Extract the [X, Y] coordinate from the center of the cell holding the provided text.  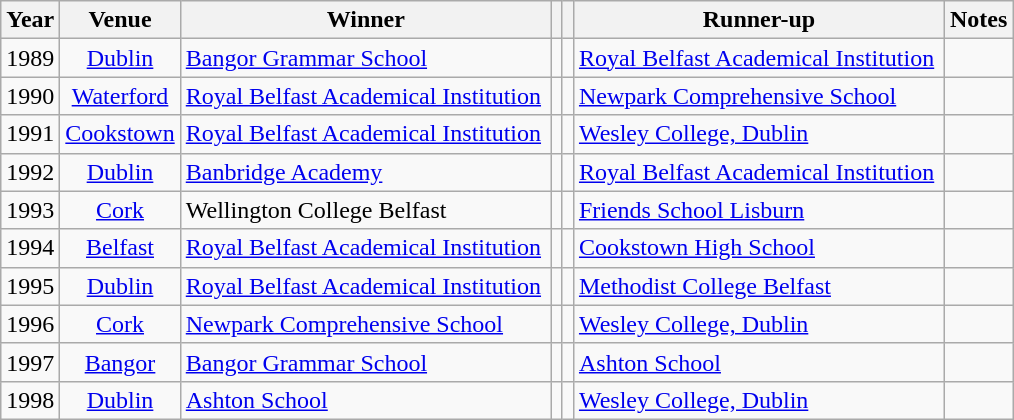
Venue [120, 20]
Year [30, 20]
1990 [30, 96]
1996 [30, 324]
Belfast [120, 248]
Waterford [120, 96]
Wellington College Belfast [366, 210]
Winner [366, 20]
1997 [30, 362]
Notes [978, 20]
Cookstown High School [758, 248]
Bangor [120, 362]
1993 [30, 210]
1989 [30, 58]
Methodist College Belfast [758, 286]
1992 [30, 172]
Runner-up [758, 20]
1991 [30, 134]
Cookstown [120, 134]
1998 [30, 400]
Friends School Lisburn [758, 210]
Banbridge Academy [366, 172]
1995 [30, 286]
1994 [30, 248]
